Output the (X, Y) coordinate of the center of the cell containing the given text.  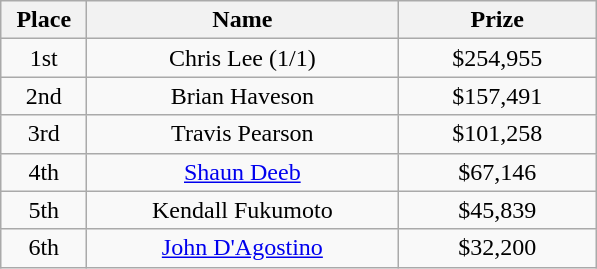
Name (242, 20)
Brian Haveson (242, 96)
$157,491 (498, 96)
Prize (498, 20)
$67,146 (498, 172)
$254,955 (498, 58)
Kendall Fukumoto (242, 210)
$101,258 (498, 134)
3rd (44, 134)
4th (44, 172)
Chris Lee (1/1) (242, 58)
Travis Pearson (242, 134)
John D'Agostino (242, 248)
Place (44, 20)
5th (44, 210)
$32,200 (498, 248)
2nd (44, 96)
$45,839 (498, 210)
Shaun Deeb (242, 172)
6th (44, 248)
1st (44, 58)
